Provide the (X, Y) coordinate of the cell's center where the given text is located.  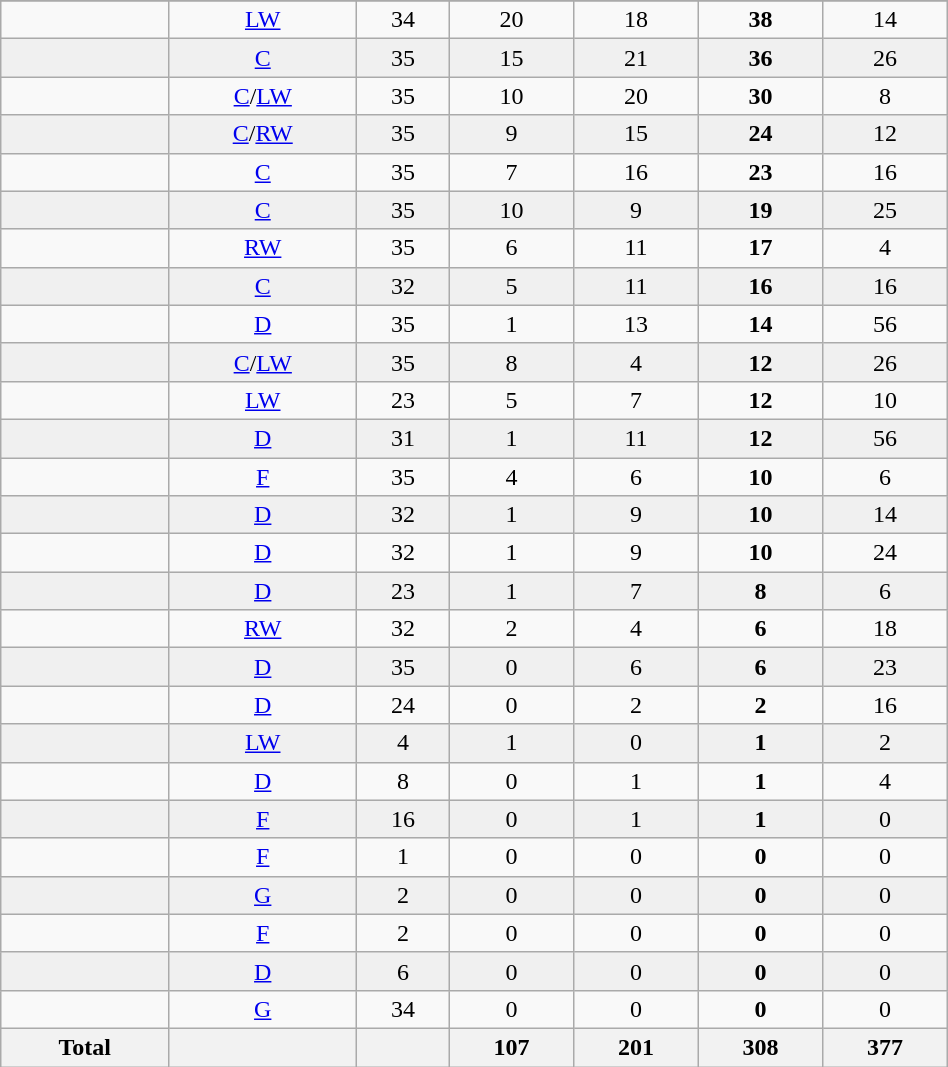
13 (636, 324)
C/RW (263, 134)
Total (85, 1047)
201 (636, 1047)
19 (760, 210)
30 (760, 96)
308 (760, 1047)
25 (886, 210)
377 (886, 1047)
31 (404, 438)
17 (760, 248)
21 (636, 58)
107 (511, 1047)
36 (760, 58)
38 (760, 20)
